Detect which cell encompasses the target text, then output its [x, y] center coordinate. 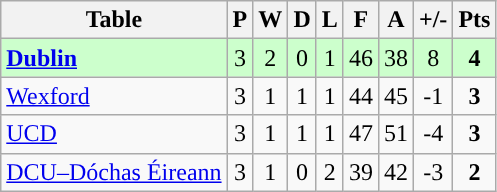
4 [474, 58]
39 [360, 172]
L [330, 20]
Dublin [114, 58]
F [360, 20]
Wexford [114, 96]
8 [432, 58]
Table [114, 20]
51 [396, 134]
W [270, 20]
45 [396, 96]
DCU–Dóchas Éireann [114, 172]
Pts [474, 20]
A [396, 20]
-4 [432, 134]
+/- [432, 20]
42 [396, 172]
-3 [432, 172]
44 [360, 96]
-1 [432, 96]
UCD [114, 134]
46 [360, 58]
38 [396, 58]
47 [360, 134]
P [240, 20]
D [302, 20]
